Identify which cell holds the provided text, then report its [x, y] central coordinate. 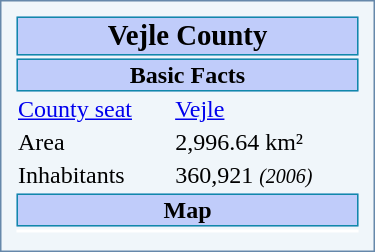
Basic Facts [187, 74]
Vejle County [187, 36]
County seat [93, 109]
Map [187, 210]
Area [93, 143]
2,996.64 km² [266, 143]
360,921 (2006) [266, 175]
Inhabitants [93, 175]
Vejle [266, 109]
